Find where the given text appears and provide that cell's center as [X, Y] coordinate. 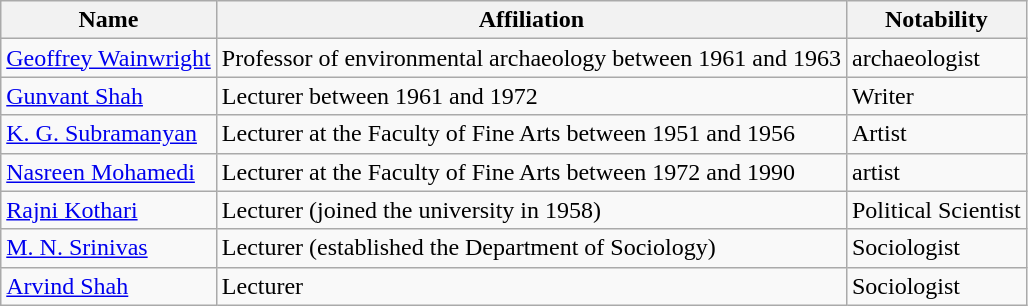
Lecturer (joined the university in 1958) [531, 210]
K. G. Subramanyan [109, 134]
Name [109, 20]
Arvind Shah [109, 286]
artist [936, 172]
M. N. Srinivas [109, 248]
archaeologist [936, 58]
Geoffrey Wainwright [109, 58]
Lecturer between 1961 and 1972 [531, 96]
Lecturer at the Faculty of Fine Arts between 1951 and 1956 [531, 134]
Professor of environmental archaeology between 1961 and 1963 [531, 58]
Lecturer at the Faculty of Fine Arts between 1972 and 1990 [531, 172]
Notability [936, 20]
Writer [936, 96]
Lecturer [531, 286]
Rajni Kothari [109, 210]
Artist [936, 134]
Gunvant Shah [109, 96]
Political Scientist [936, 210]
Lecturer (established the Department of Sociology) [531, 248]
Nasreen Mohamedi [109, 172]
Affiliation [531, 20]
